Return the (X, Y) coordinate for the center point of the cell that contains the specified text.  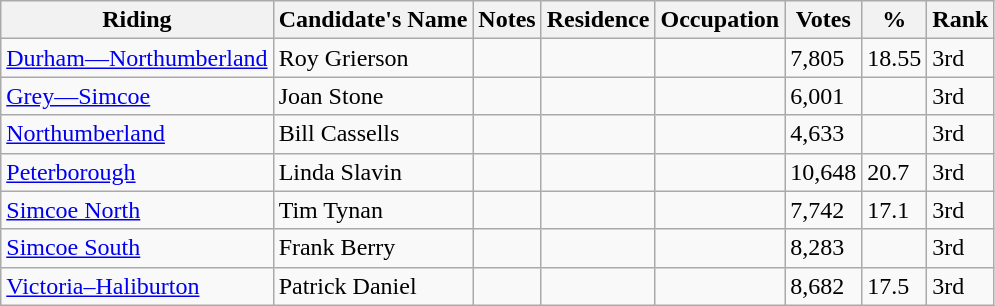
Joan Stone (373, 96)
Patrick Daniel (373, 286)
Roy Grierson (373, 58)
Frank Berry (373, 248)
Grey—Simcoe (137, 96)
17.5 (894, 286)
Tim Tynan (373, 210)
Linda Slavin (373, 172)
Simcoe South (137, 248)
Victoria–Haliburton (137, 286)
Occupation (720, 20)
4,633 (824, 134)
17.1 (894, 210)
Candidate's Name (373, 20)
18.55 (894, 58)
Durham—Northumberland (137, 58)
Peterborough (137, 172)
8,682 (824, 286)
Residence (598, 20)
Votes (824, 20)
Notes (507, 20)
10,648 (824, 172)
8,283 (824, 248)
6,001 (824, 96)
Riding (137, 20)
% (894, 20)
7,805 (824, 58)
7,742 (824, 210)
Bill Cassells (373, 134)
20.7 (894, 172)
Simcoe North (137, 210)
Rank (960, 20)
Northumberland (137, 134)
